Pinpoint the cell where the given text exists, returning its (x, y) midpoint coordinate. 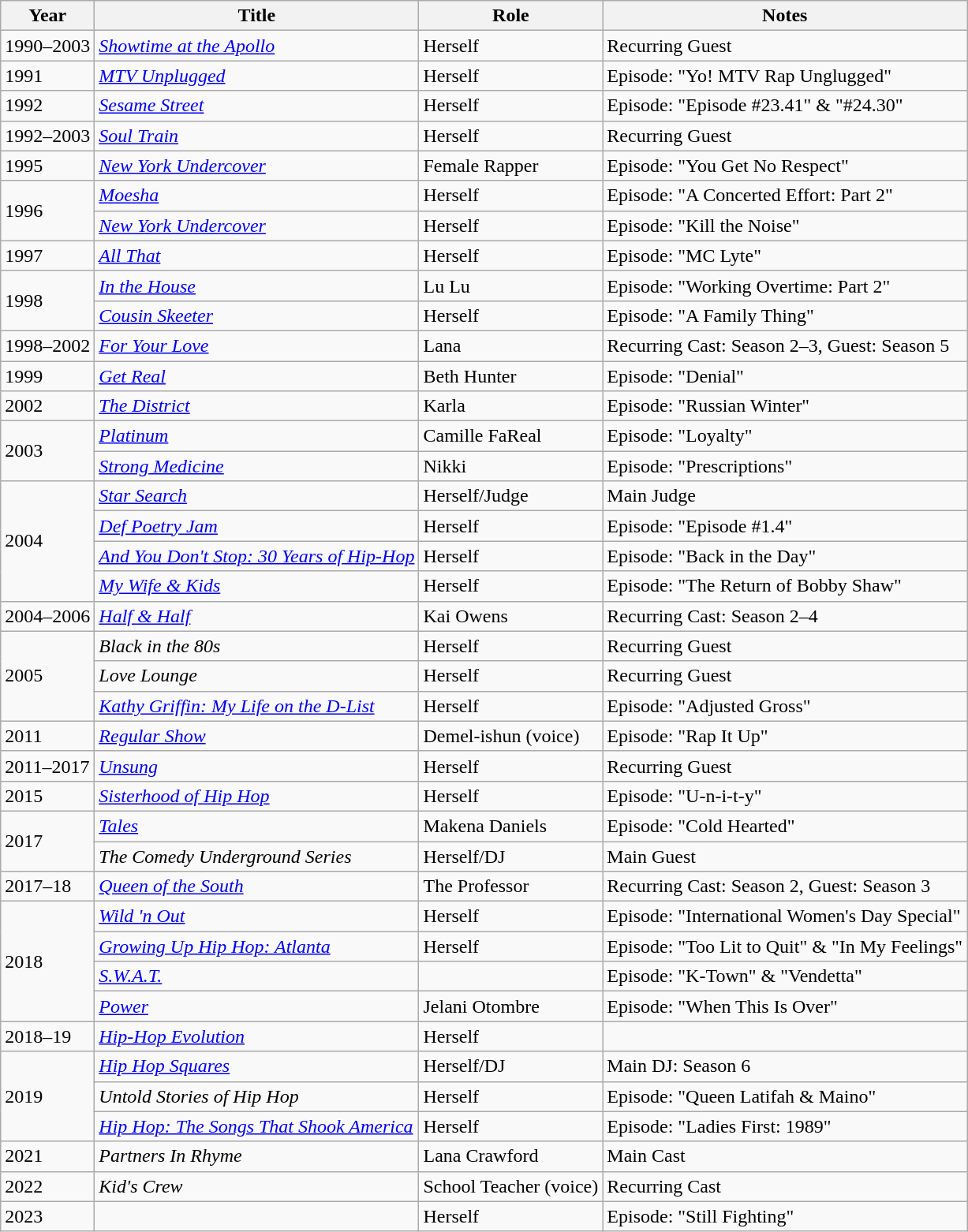
Showtime at the Apollo (257, 46)
Episode: "Episode #1.4" (785, 526)
Tales (257, 826)
1998 (47, 301)
Episode: "K-Town" & "Vendetta" (785, 976)
1992 (47, 106)
Hip-Hop Evolution (257, 1036)
Black in the 80s (257, 646)
Episode: "U-n-i-t-y" (785, 796)
Notes (785, 16)
Main Cast (785, 1156)
Demel-ishun (voice) (511, 736)
Episode: "Russian Winter" (785, 406)
Lana Crawford (511, 1156)
The District (257, 406)
Recurring Cast (785, 1186)
Female Rapper (511, 166)
Half & Half (257, 616)
Growing Up Hip Hop: Atlanta (257, 946)
Role (511, 16)
Episode: "When This Is Over" (785, 1006)
Main DJ: Season 6 (785, 1066)
Sesame Street (257, 106)
Episode: "Cold Hearted" (785, 826)
Love Lounge (257, 676)
Herself/Judge (511, 496)
Recurring Cast: Season 2–3, Guest: Season 5 (785, 345)
Episode: "Prescriptions" (785, 466)
Power (257, 1006)
Episode: "Adjusted Gross" (785, 706)
2002 (47, 406)
2005 (47, 676)
2019 (47, 1096)
Beth Hunter (511, 376)
Recurring Cast: Season 2, Guest: Season 3 (785, 887)
2017 (47, 841)
Moesha (257, 196)
Hip Hop Squares (257, 1066)
1996 (47, 211)
Episode: "A Family Thing" (785, 315)
Def Poetry Jam (257, 526)
1992–2003 (47, 136)
2018 (47, 961)
Episode: "Episode #23.41" & "#24.30" (785, 106)
2011–2017 (47, 766)
Makena Daniels (511, 826)
The Professor (511, 887)
Episode: "Rap It Up" (785, 736)
Main Judge (785, 496)
Queen of the South (257, 887)
Episode: "The Return of Bobby Shaw" (785, 586)
Episode: "International Women's Day Special" (785, 917)
And You Don't Stop: 30 Years of Hip-Hop (257, 556)
My Wife & Kids (257, 586)
All That (257, 256)
Strong Medicine (257, 466)
Episode: "Denial" (785, 376)
Star Search (257, 496)
2004 (47, 541)
1995 (47, 166)
Episode: "A Concerted Effort: Part 2" (785, 196)
2022 (47, 1186)
Karla (511, 406)
Episode: "Ladies First: 1989" (785, 1126)
2004–2006 (47, 616)
The Comedy Underground Series (257, 856)
Untold Stories of Hip Hop (257, 1096)
Lana (511, 345)
Episode: "Still Fighting" (785, 1216)
1997 (47, 256)
Wild 'n Out (257, 917)
Sisterhood of Hip Hop (257, 796)
Cousin Skeeter (257, 315)
Kid's Crew (257, 1186)
Episode: "MC Lyte" (785, 256)
S.W.A.T. (257, 976)
2003 (47, 451)
Recurring Cast: Season 2–4 (785, 616)
2018–19 (47, 1036)
Episode: "Yo! MTV Rap Unglugged" (785, 76)
Camille FaReal (511, 436)
1998–2002 (47, 345)
Lu Lu (511, 286)
Episode: "Working Overtime: Part 2" (785, 286)
Title (257, 16)
2011 (47, 736)
2023 (47, 1216)
Jelani Otombre (511, 1006)
2021 (47, 1156)
Partners In Rhyme (257, 1156)
Main Guest (785, 856)
Episode: "Too Lit to Quit" & "In My Feelings" (785, 946)
Regular Show (257, 736)
2015 (47, 796)
Episode: "Loyalty" (785, 436)
Unsung (257, 766)
Platinum (257, 436)
1999 (47, 376)
In the House (257, 286)
Hip Hop: The Songs That Shook America (257, 1126)
1991 (47, 76)
Soul Train (257, 136)
Kathy Griffin: My Life on the D-List (257, 706)
Year (47, 16)
2017–18 (47, 887)
Episode: "Back in the Day" (785, 556)
Nikki (511, 466)
Episode: "Kill the Noise" (785, 226)
MTV Unplugged (257, 76)
For Your Love (257, 345)
School Teacher (voice) (511, 1186)
Get Real (257, 376)
1990–2003 (47, 46)
Episode: "Queen Latifah & Maino" (785, 1096)
Kai Owens (511, 616)
Episode: "You Get No Respect" (785, 166)
